Extract the [x, y] coordinate from the center of the cell holding the provided text.  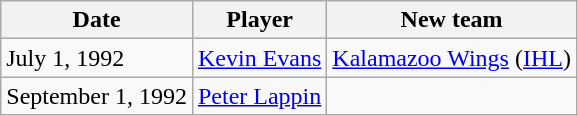
Player [259, 20]
New team [452, 20]
Peter Lappin [259, 96]
Kevin Evans [259, 58]
September 1, 1992 [97, 96]
Date [97, 20]
Kalamazoo Wings (IHL) [452, 58]
July 1, 1992 [97, 58]
